Output the [X, Y] coordinate of the center of the cell containing the given text.  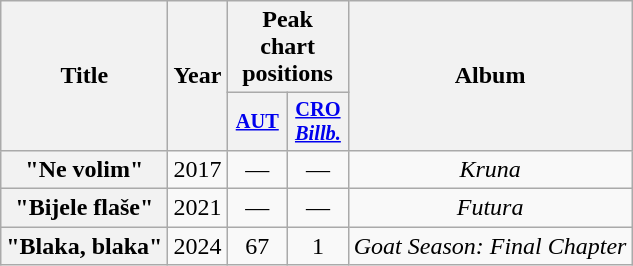
Title [84, 76]
Year [198, 76]
Album [490, 76]
CROBillb. [318, 122]
Futura [490, 208]
67 [258, 246]
2017 [198, 169]
"Blaka, blaka" [84, 246]
"Ne volim" [84, 169]
Goat Season: Final Chapter [490, 246]
1 [318, 246]
2024 [198, 246]
Kruna [490, 169]
AUT [258, 122]
2021 [198, 208]
Peak chart positions [288, 47]
"Bijele flaše" [84, 208]
